Identify which cell holds the provided text, then report its (X, Y) central coordinate. 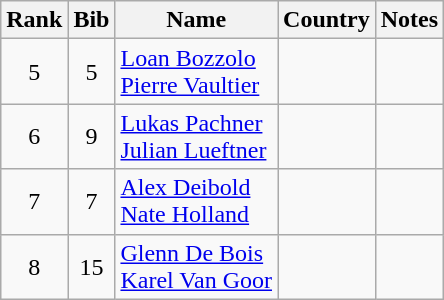
Glenn De BoisKarel Van Goor (196, 266)
Loan BozzoloPierre Vaultier (196, 72)
Name (196, 20)
6 (34, 136)
Alex DeiboldNate Holland (196, 202)
Notes (409, 20)
Bib (92, 20)
8 (34, 266)
9 (92, 136)
Lukas PachnerJulian Lueftner (196, 136)
15 (92, 266)
Country (327, 20)
Rank (34, 20)
